Detect which cell encompasses the target text, then output its (X, Y) center coordinate. 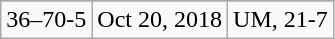
UM, 21-7 (281, 20)
Oct 20, 2018 (160, 20)
36–70-5 (46, 20)
